Extract the (X, Y) coordinate from the center of the cell holding the provided text.  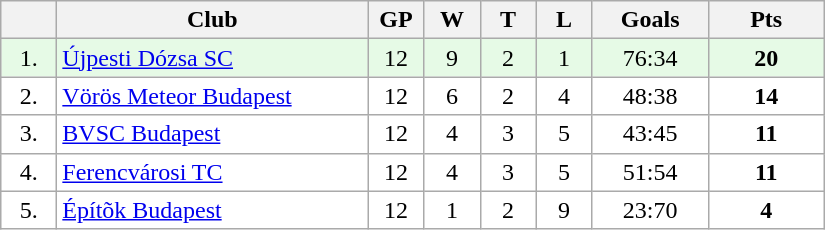
L (564, 20)
20 (766, 58)
43:45 (650, 134)
Club (212, 20)
23:70 (650, 210)
5. (29, 210)
Ferencvárosi TC (212, 172)
W (452, 20)
2. (29, 96)
3. (29, 134)
Újpesti Dózsa SC (212, 58)
Építõk Budapest (212, 210)
Pts (766, 20)
6 (452, 96)
Vörös Meteor Budapest (212, 96)
T (508, 20)
1. (29, 58)
48:38 (650, 96)
BVSC Budapest (212, 134)
51:54 (650, 172)
Goals (650, 20)
4. (29, 172)
76:34 (650, 58)
GP (396, 20)
14 (766, 96)
